Detect which cell encompasses the target text, then output its (x, y) center coordinate. 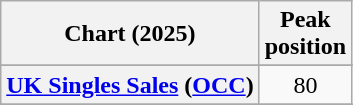
Chart (2025) (130, 34)
Peakposition (305, 34)
UK Singles Sales (OCC) (130, 85)
80 (305, 85)
